Determine the (x, y) coordinate at the center of the cell enclosing the given text.  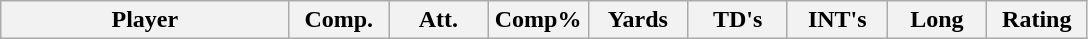
TD's (738, 20)
Player (145, 20)
Yards (638, 20)
Comp. (339, 20)
INT's (837, 20)
Long (937, 20)
Comp% (538, 20)
Att. (439, 20)
Rating (1037, 20)
